Return the [X, Y] coordinate for the center point of the cell that contains the specified text.  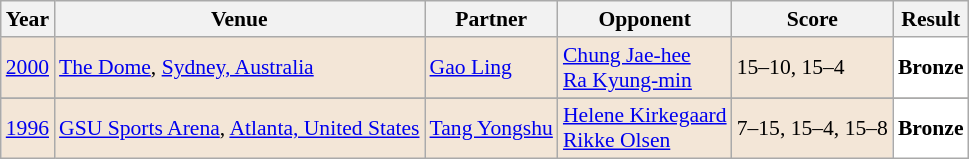
Score [812, 19]
1996 [28, 128]
The Dome, Sydney, Australia [239, 68]
15–10, 15–4 [812, 68]
Tang Yongshu [492, 128]
7–15, 15–4, 15–8 [812, 128]
Venue [239, 19]
Opponent [645, 19]
GSU Sports Arena, Atlanta, United States [239, 128]
Result [931, 19]
Partner [492, 19]
Year [28, 19]
Chung Jae-hee Ra Kyung-min [645, 68]
2000 [28, 68]
Helene Kirkegaard Rikke Olsen [645, 128]
Gao Ling [492, 68]
